Identify which cell holds the provided text, then report its (X, Y) central coordinate. 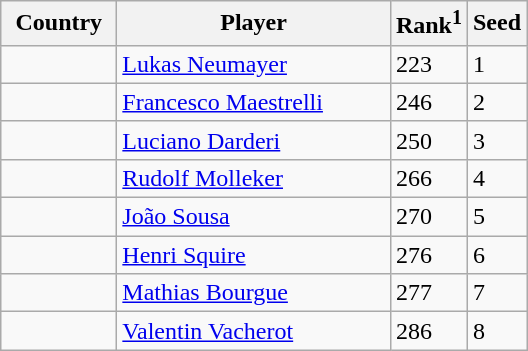
223 (428, 64)
Seed (496, 24)
7 (496, 293)
4 (496, 178)
250 (428, 140)
Rank1 (428, 24)
Valentin Vacherot (254, 331)
286 (428, 331)
3 (496, 140)
Mathias Bourgue (254, 293)
Francesco Maestrelli (254, 102)
8 (496, 331)
Player (254, 24)
2 (496, 102)
Henri Squire (254, 255)
6 (496, 255)
Country (59, 24)
266 (428, 178)
Luciano Darderi (254, 140)
1 (496, 64)
Lukas Neumayer (254, 64)
5 (496, 217)
João Sousa (254, 217)
277 (428, 293)
276 (428, 255)
246 (428, 102)
270 (428, 217)
Rudolf Molleker (254, 178)
